Pinpoint the cell where the given text exists, returning its [x, y] midpoint coordinate. 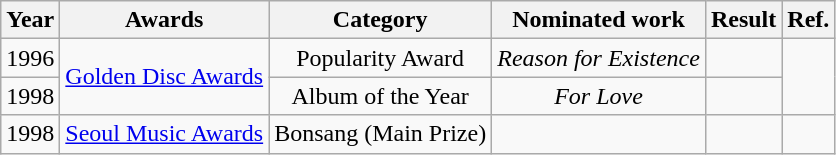
Year [30, 20]
Ref. [808, 20]
Seoul Music Awards [164, 134]
Album of the Year [380, 96]
Result [743, 20]
For Love [599, 96]
Popularity Award [380, 58]
Bonsang (Main Prize) [380, 134]
Golden Disc Awards [164, 77]
Reason for Existence [599, 58]
Category [380, 20]
1996 [30, 58]
Awards [164, 20]
Nominated work [599, 20]
